Find where the given text appears and provide that cell's center as [X, Y] coordinate. 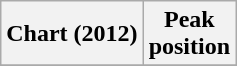
Chart (2012) [72, 34]
Peak position [189, 34]
